Output the (x, y) coordinate of the center of the cell containing the given text.  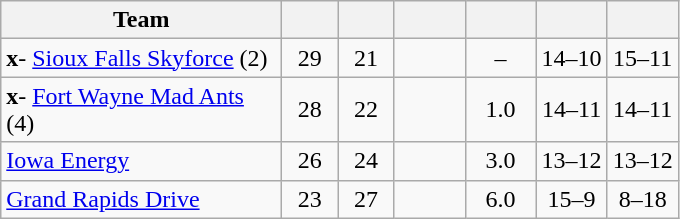
24 (366, 161)
Iowa Energy (142, 161)
22 (366, 110)
Team (142, 20)
x- Sioux Falls Skyforce (2) (142, 58)
26 (310, 161)
8–18 (642, 199)
1.0 (500, 110)
14–10 (572, 58)
– (500, 58)
Grand Rapids Drive (142, 199)
28 (310, 110)
6.0 (500, 199)
15–11 (642, 58)
x- Fort Wayne Mad Ants (4) (142, 110)
21 (366, 58)
15–9 (572, 199)
23 (310, 199)
29 (310, 58)
27 (366, 199)
3.0 (500, 161)
